For the text-containing cell, return its midpoint in (x, y) coordinate format. 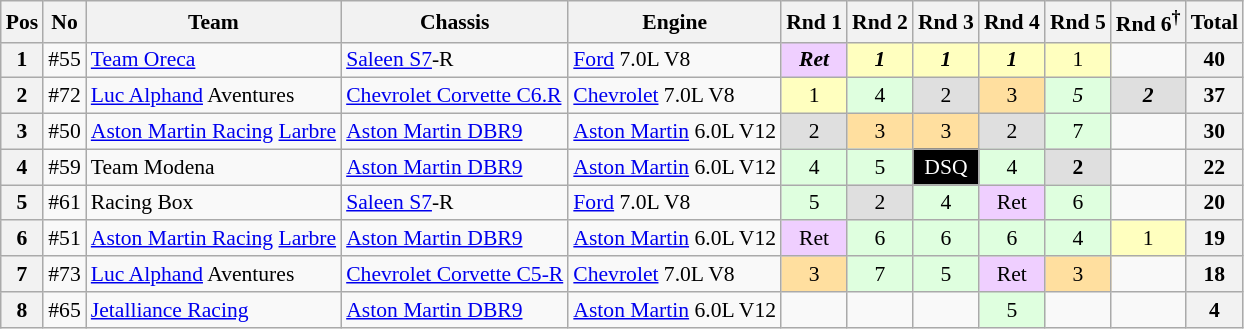
Chassis (454, 22)
Team Oreca (214, 60)
Chevrolet Corvette C6.R (454, 96)
Pos (22, 22)
#73 (64, 274)
Rnd 5 (1078, 22)
No (64, 22)
DSQ (946, 167)
#55 (64, 60)
18 (1214, 274)
20 (1214, 203)
Rnd 2 (880, 22)
Chevrolet Corvette C5-R (454, 274)
Engine (674, 22)
22 (1214, 167)
Total (1214, 22)
Rnd 1 (814, 22)
Rnd 4 (1012, 22)
Racing Box (214, 203)
19 (1214, 239)
#61 (64, 203)
8 (22, 310)
Rnd 3 (946, 22)
#59 (64, 167)
#65 (64, 310)
Jetalliance Racing (214, 310)
Team (214, 22)
#72 (64, 96)
Team Modena (214, 167)
#51 (64, 239)
37 (1214, 96)
40 (1214, 60)
Rnd 6† (1148, 22)
30 (1214, 132)
#50 (64, 132)
